Return the [x, y] coordinate for the center point of the cell that contains the specified text.  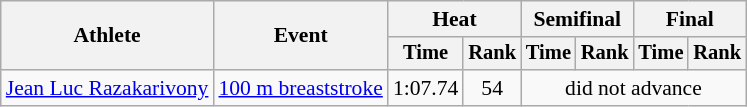
54 [492, 88]
did not advance [634, 88]
Final [689, 19]
Athlete [108, 36]
Jean Luc Razakarivony [108, 88]
Semifinal [577, 19]
Event [300, 36]
Heat [454, 19]
100 m breaststroke [300, 88]
1:07.74 [426, 88]
